Extract the (x, y) coordinate from the center of the cell holding the provided text.  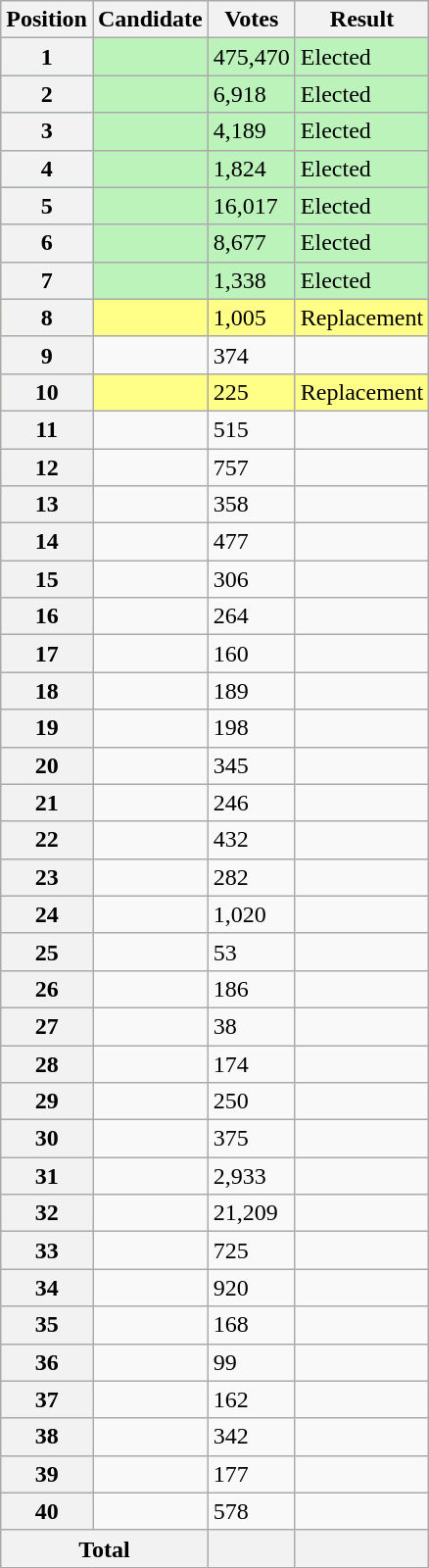
1,338 (251, 280)
1,824 (251, 169)
15 (47, 579)
1,005 (251, 318)
475,470 (251, 57)
2,933 (251, 1176)
7 (47, 280)
282 (251, 877)
Position (47, 20)
162 (251, 1399)
37 (47, 1399)
8 (47, 318)
9 (47, 355)
264 (251, 616)
578 (251, 1511)
174 (251, 1063)
36 (47, 1362)
19 (47, 728)
13 (47, 505)
27 (47, 1026)
757 (251, 467)
39 (47, 1474)
4,189 (251, 131)
250 (251, 1102)
16 (47, 616)
12 (47, 467)
53 (251, 952)
225 (251, 392)
1,020 (251, 914)
375 (251, 1139)
5 (47, 206)
35 (47, 1325)
32 (47, 1213)
23 (47, 877)
14 (47, 542)
18 (47, 691)
342 (251, 1437)
4 (47, 169)
29 (47, 1102)
177 (251, 1474)
Candidate (150, 20)
17 (47, 654)
Total (105, 1548)
11 (47, 429)
374 (251, 355)
99 (251, 1362)
160 (251, 654)
30 (47, 1139)
25 (47, 952)
Votes (251, 20)
Result (361, 20)
432 (251, 840)
725 (251, 1250)
358 (251, 505)
246 (251, 803)
20 (47, 765)
2 (47, 94)
1 (47, 57)
3 (47, 131)
10 (47, 392)
198 (251, 728)
477 (251, 542)
34 (47, 1288)
920 (251, 1288)
21,209 (251, 1213)
189 (251, 691)
8,677 (251, 243)
6 (47, 243)
31 (47, 1176)
168 (251, 1325)
186 (251, 989)
16,017 (251, 206)
24 (47, 914)
33 (47, 1250)
26 (47, 989)
28 (47, 1063)
21 (47, 803)
22 (47, 840)
345 (251, 765)
40 (47, 1511)
306 (251, 579)
515 (251, 429)
6,918 (251, 94)
